For the text-containing cell, return its midpoint in [x, y] coordinate format. 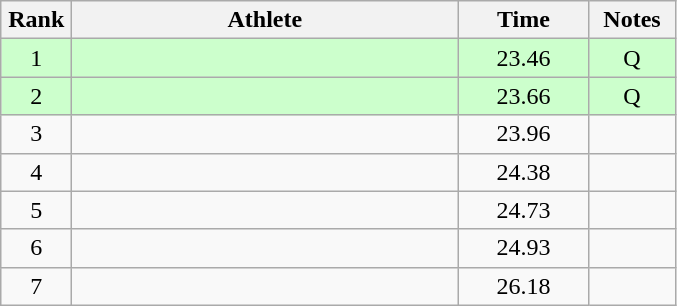
Time [524, 20]
3 [36, 134]
1 [36, 58]
2 [36, 96]
23.46 [524, 58]
Notes [632, 20]
5 [36, 210]
Rank [36, 20]
26.18 [524, 286]
7 [36, 286]
24.38 [524, 172]
6 [36, 248]
4 [36, 172]
24.73 [524, 210]
23.66 [524, 96]
24.93 [524, 248]
23.96 [524, 134]
Athlete [265, 20]
